For the text-containing cell, return its midpoint in (x, y) coordinate format. 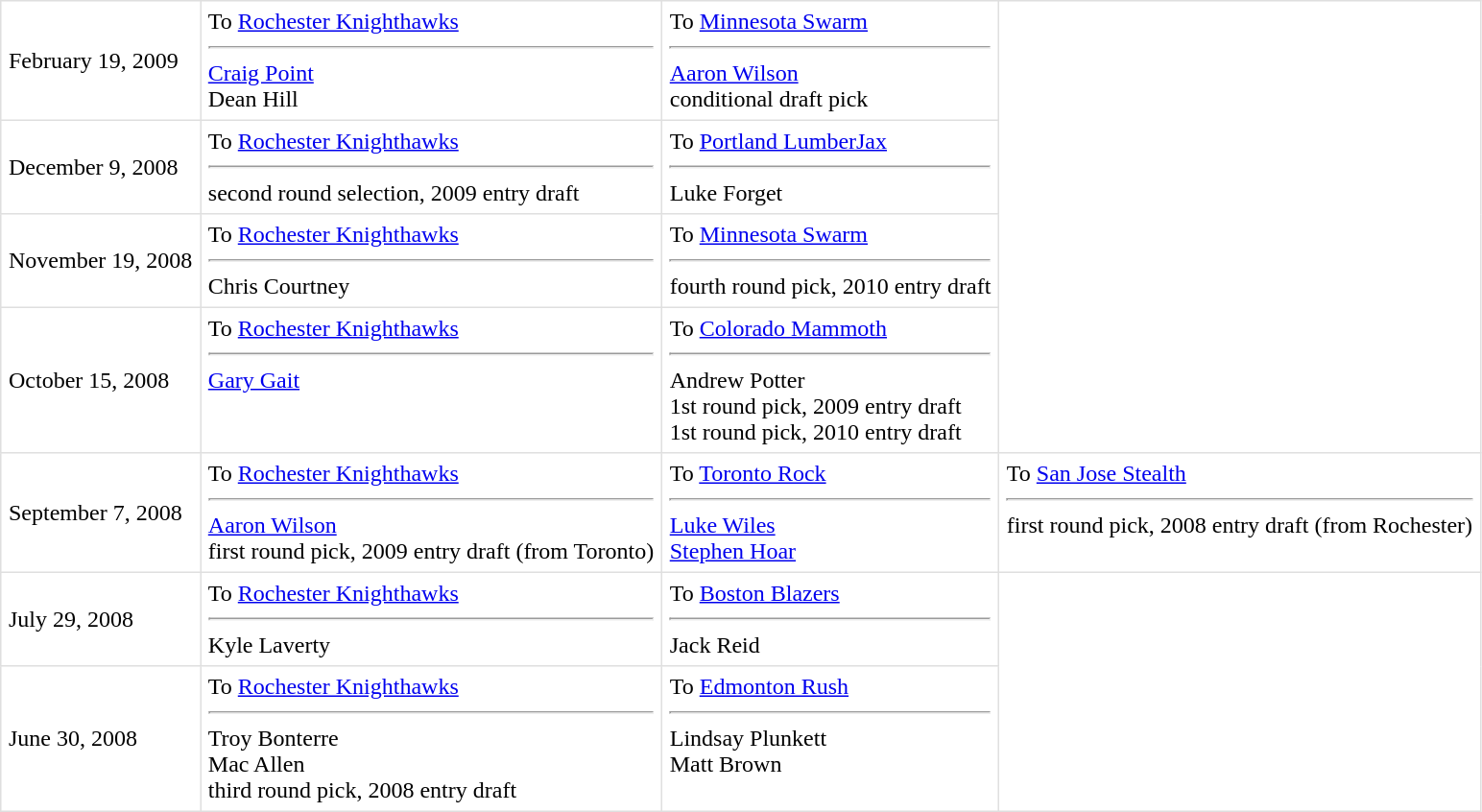
July 29, 2008 (101, 619)
February 19, 2009 (101, 60)
To Rochester Knighthawkssecond round selection, 2009 entry draft (432, 167)
To Rochester KnighthawksKyle Laverty (432, 619)
June 30, 2008 (101, 739)
To Minnesota Swarm fourth round pick, 2010 entry draft (829, 261)
To Toronto Rock Luke WilesStephen Hoar (829, 513)
To Boston Blazers Jack Reid (829, 619)
November 19, 2008 (101, 261)
To Rochester KnighthawksTroy BonterreMac Allenthird round pick, 2008 entry draft (432, 739)
September 7, 2008 (101, 513)
December 9, 2008 (101, 167)
To Colorado MammothAndrew Potter1st round pick, 2009 entry draft1st round pick, 2010 entry draft (829, 380)
To Edmonton Rush Lindsay PlunkettMatt Brown (829, 739)
October 15, 2008 (101, 380)
To San Jose Stealthfirst round pick, 2008 entry draft (from Rochester) (1240, 513)
To Rochester KnighthawksCraig PointDean Hill (432, 60)
To Rochester KnighthawksAaron Wilsonfirst round pick, 2009 entry draft (from Toronto) (432, 513)
To Portland LumberJaxLuke Forget (829, 167)
To Rochester KnighthawksChris Courtney (432, 261)
To Minnesota Swarm Aaron Wilsonconditional draft pick (829, 60)
To Rochester KnighthawksGary Gait (432, 380)
